Return the (X, Y) coordinate for the center point of the cell that contains the specified text.  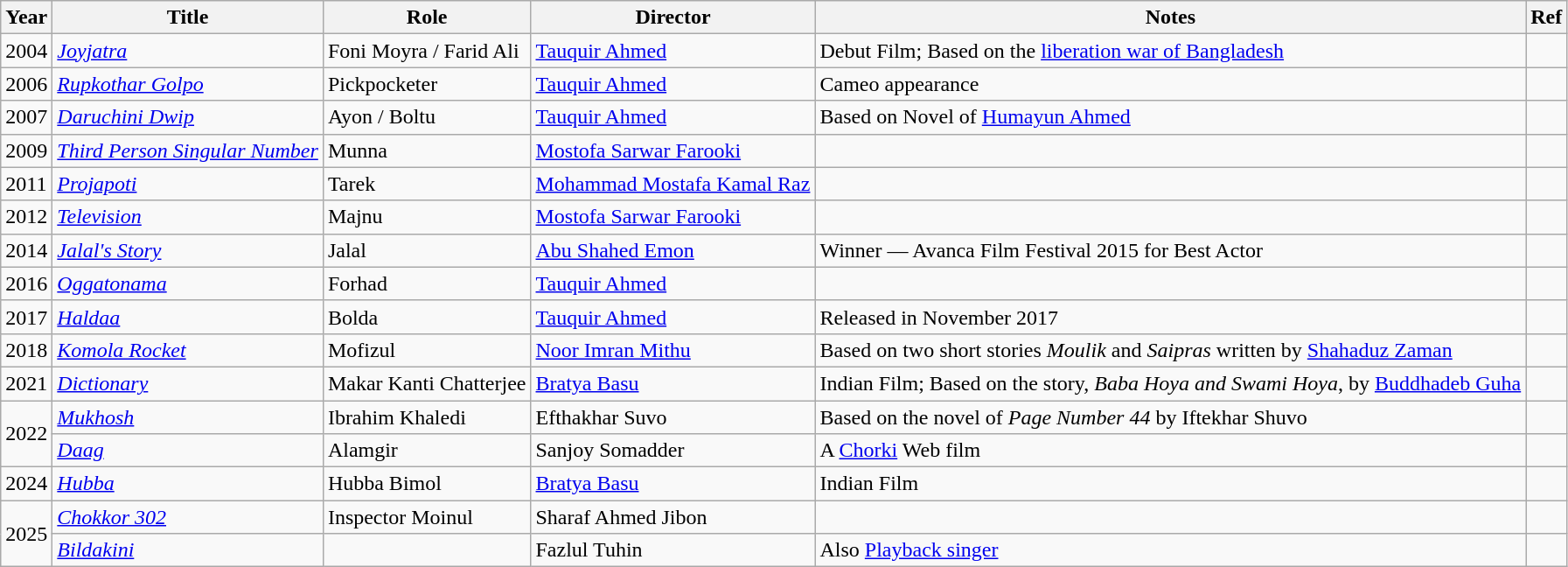
2014 (26, 250)
2022 (26, 434)
Debut Film; Based on the liberation war of Bangladesh (1170, 51)
Sanjoy Somadder (673, 451)
Inspector Moinul (427, 517)
Role (427, 17)
Majnu (427, 217)
Title (188, 17)
Pickpocketer (427, 84)
Mofizul (427, 350)
Indian Film (1170, 484)
A Chorki Web film (1170, 451)
2007 (26, 117)
Year (26, 17)
2009 (26, 150)
Daag (188, 451)
Winner — Avanca Film Festival 2015 for Best Actor (1170, 250)
Based on the novel of Page Number 44 by Iftekhar Shuvo (1170, 417)
2017 (26, 317)
2024 (26, 484)
2025 (26, 534)
Rupkothar Golpo (188, 84)
Jalal's Story (188, 250)
Television (188, 217)
Abu Shahed Emon (673, 250)
Mohammad Mostafa Kamal Raz (673, 184)
2016 (26, 283)
Forhad (427, 283)
Komola Rocket (188, 350)
Ayon / Boltu (427, 117)
Tarek (427, 184)
Based on two short stories Moulik and Saipras written by Shahaduz Zaman (1170, 350)
Efthakhar Suvo (673, 417)
Jalal (427, 250)
Daruchini Dwip (188, 117)
Based on Novel of Humayun Ahmed (1170, 117)
Hubba Bimol (427, 484)
Makar Kanti Chatterjee (427, 383)
Foni Moyra / Farid Ali (427, 51)
2018 (26, 350)
Oggatonama (188, 283)
Cameo appearance (1170, 84)
2012 (26, 217)
Also Playback singer (1170, 550)
Joyjatra (188, 51)
Indian Film; Based on the story, Baba Hoya and Swami Hoya, by Buddhadeb Guha (1170, 383)
Notes (1170, 17)
Director (673, 17)
Ibrahim Khaledi (427, 417)
Mukhosh (188, 417)
Haldaa (188, 317)
Chokkor 302 (188, 517)
Projapoti (188, 184)
2021 (26, 383)
Alamgir (427, 451)
2006 (26, 84)
Bolda (427, 317)
Noor Imran Mithu (673, 350)
Fazlul Tuhin (673, 550)
2004 (26, 51)
Released in November 2017 (1170, 317)
Munna (427, 150)
Dictionary (188, 383)
2011 (26, 184)
Ref (1546, 17)
Bildakini (188, 550)
Third Person Singular Number (188, 150)
Hubba (188, 484)
Sharaf Ahmed Jibon (673, 517)
